From the cell containing the given text, extract its center point as [X, Y] coordinate. 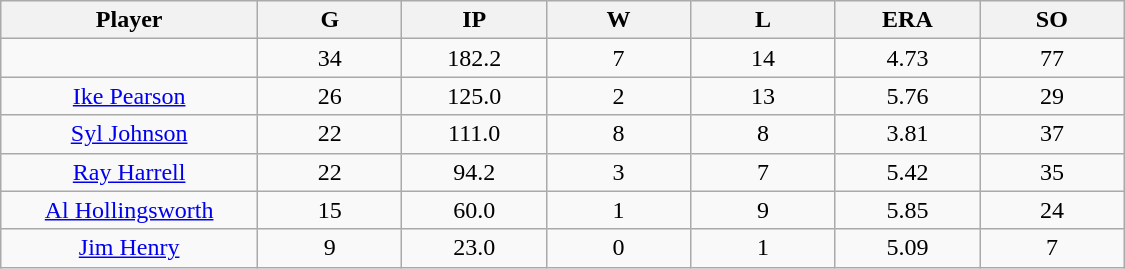
Jim Henry [130, 248]
24 [1052, 210]
5.42 [907, 172]
Player [130, 20]
Ray Harrell [130, 172]
5.76 [907, 96]
111.0 [474, 134]
94.2 [474, 172]
14 [763, 58]
G [330, 20]
60.0 [474, 210]
3 [618, 172]
IP [474, 20]
Syl Johnson [130, 134]
35 [1052, 172]
0 [618, 248]
2 [618, 96]
34 [330, 58]
Ike Pearson [130, 96]
15 [330, 210]
29 [1052, 96]
77 [1052, 58]
ERA [907, 20]
SO [1052, 20]
23.0 [474, 248]
182.2 [474, 58]
125.0 [474, 96]
13 [763, 96]
L [763, 20]
3.81 [907, 134]
5.85 [907, 210]
W [618, 20]
Al Hollingsworth [130, 210]
4.73 [907, 58]
5.09 [907, 248]
37 [1052, 134]
26 [330, 96]
